Extract the [x, y] coordinate from the center of the cell holding the provided text.  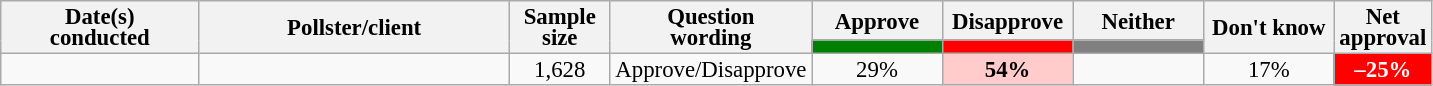
–25% [1383, 70]
Approve/Disapprove [711, 70]
Approve [878, 20]
Date(s)conducted [100, 28]
29% [878, 70]
Net approval [1383, 28]
17% [1268, 70]
Don't know [1268, 28]
Disapprove [1008, 20]
Pollster/client [354, 28]
1,628 [560, 70]
Neither [1138, 20]
54% [1008, 70]
Sample size [560, 28]
Questionwording [711, 28]
